Locate the cell with the specified text and output its (X, Y) center coordinate. 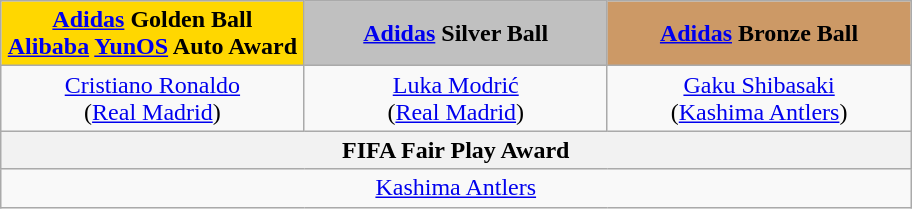
Adidas Golden BallAlibaba YunOS Auto Award (152, 34)
Adidas Silver Ball (456, 34)
Luka Modrić(Real Madrid) (456, 98)
Gaku Shibasaki(Kashima Antlers) (758, 98)
Kashima Antlers (456, 188)
Cristiano Ronaldo(Real Madrid) (152, 98)
Adidas Bronze Ball (758, 34)
FIFA Fair Play Award (456, 150)
